Provide the (x, y) coordinate of the cell's center where the given text is located.  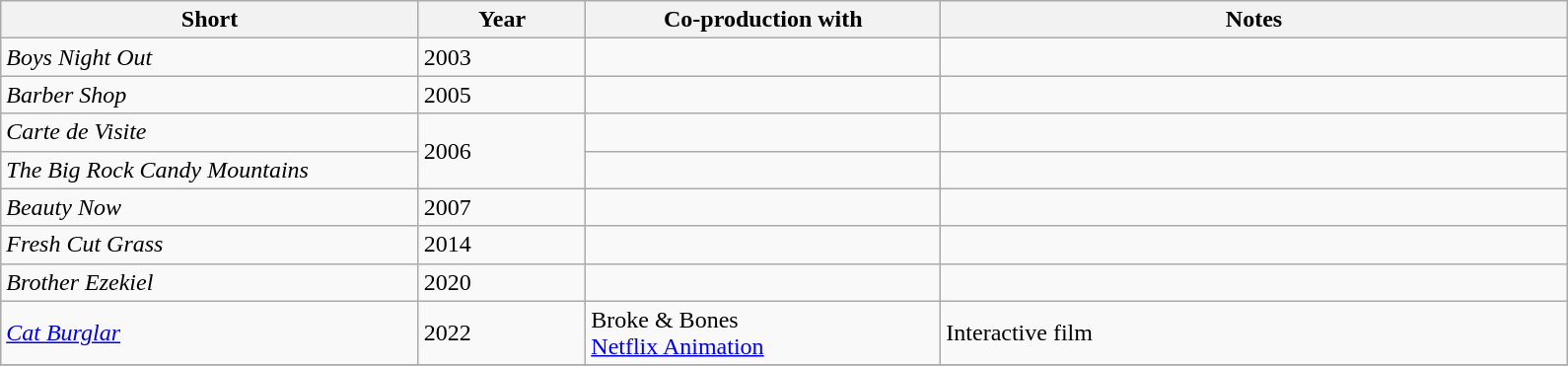
2005 (501, 95)
2020 (501, 282)
Fresh Cut Grass (210, 245)
2006 (501, 151)
2014 (501, 245)
Interactive film (1254, 333)
Boys Night Out (210, 57)
2007 (501, 207)
Short (210, 20)
The Big Rock Candy Mountains (210, 170)
Cat Burglar (210, 333)
Beauty Now (210, 207)
2022 (501, 333)
2003 (501, 57)
Carte de Visite (210, 132)
Co-production with (763, 20)
Year (501, 20)
Broke & BonesNetflix Animation (763, 333)
Barber Shop (210, 95)
Brother Ezekiel (210, 282)
Notes (1254, 20)
